Determine the (X, Y) coordinate at the center of the cell enclosing the given text.  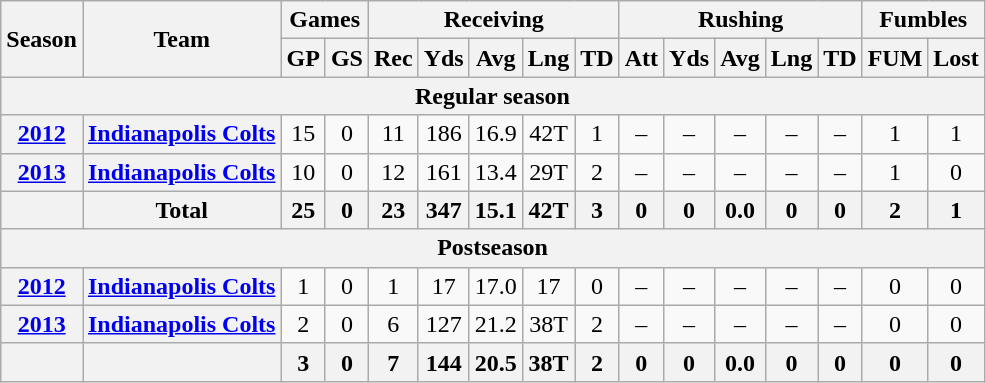
Lost (956, 58)
15 (303, 134)
Postseason (492, 248)
Regular season (492, 96)
FUM (895, 58)
16.9 (496, 134)
161 (444, 172)
13.4 (496, 172)
127 (444, 324)
23 (393, 210)
Season (42, 39)
Fumbles (923, 20)
15.1 (496, 210)
Games (324, 20)
21.2 (496, 324)
Total (181, 210)
GS (346, 58)
7 (393, 362)
186 (444, 134)
Rec (393, 58)
Team (181, 39)
347 (444, 210)
GP (303, 58)
20.5 (496, 362)
Att (641, 58)
144 (444, 362)
Receiving (494, 20)
12 (393, 172)
25 (303, 210)
11 (393, 134)
10 (303, 172)
17.0 (496, 286)
Rushing (740, 20)
29T (548, 172)
6 (393, 324)
